Return the (X, Y) coordinate for the center point of the cell that contains the specified text.  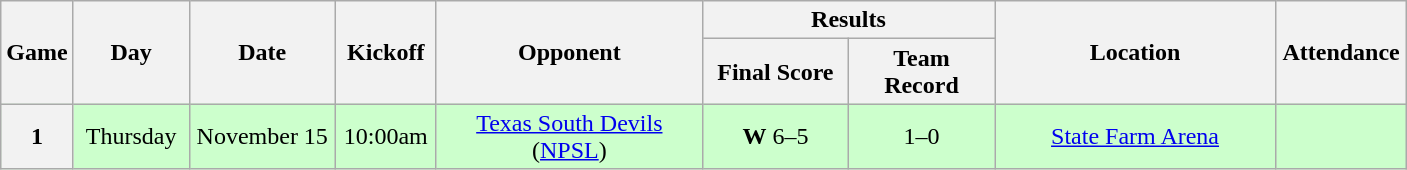
10:00am (386, 136)
1–0 (921, 136)
Day (131, 52)
Game (37, 52)
Thursday (131, 136)
Attendance (1342, 52)
Date (262, 52)
Texas South Devils (NPSL) (569, 136)
State Farm Arena (1134, 136)
November 15 (262, 136)
Opponent (569, 52)
Location (1134, 52)
Kickoff (386, 52)
1 (37, 136)
Results (848, 20)
Final Score (775, 72)
W 6–5 (775, 136)
Team Record (921, 72)
